Return [x, y] of the center of cell containing provided text 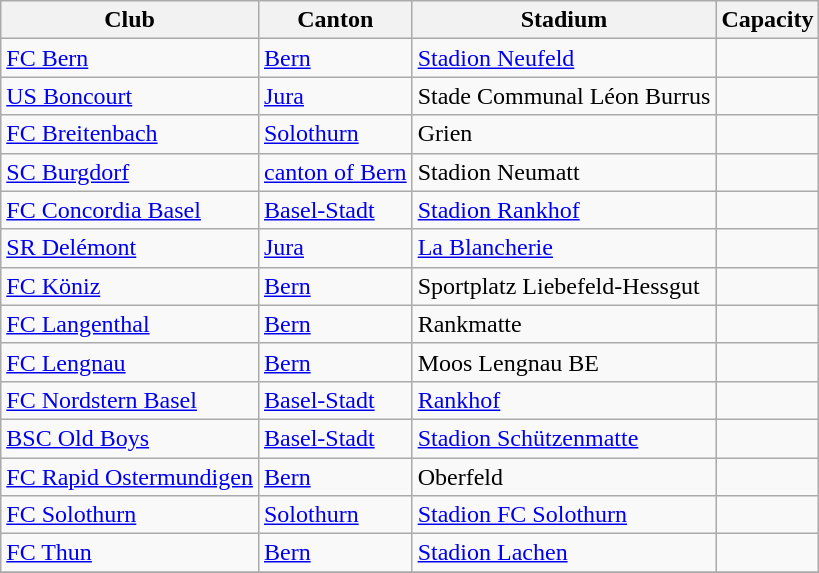
Stadion Neufeld [564, 58]
SR Delémont [130, 248]
Stadion Rankhof [564, 210]
Stadion FC Solothurn [564, 515]
FC Bern [130, 58]
FC Breitenbach [130, 134]
FC Köniz [130, 286]
Canton [335, 20]
BSC Old Boys [130, 438]
Stadion Neumatt [564, 172]
canton of Bern [335, 172]
FC Lengnau [130, 362]
Grien [564, 134]
FC Langenthal [130, 324]
FC Concordia Basel [130, 210]
La Blancherie [564, 248]
FC Solothurn [130, 515]
Stadion Lachen [564, 553]
Club [130, 20]
Stadium [564, 20]
FC Nordstern Basel [130, 400]
SC Burgdorf [130, 172]
US Boncourt [130, 96]
Stadion Schützenmatte [564, 438]
Sportplatz Liebefeld-Hessgut [564, 286]
Rankhof [564, 400]
Oberfeld [564, 477]
Rankmatte [564, 324]
Moos Lengnau BE [564, 362]
Capacity [768, 20]
FC Rapid Ostermundigen [130, 477]
FC Thun [130, 553]
Stade Communal Léon Burrus [564, 96]
